Locate the cell with the specified text and output its [x, y] center coordinate. 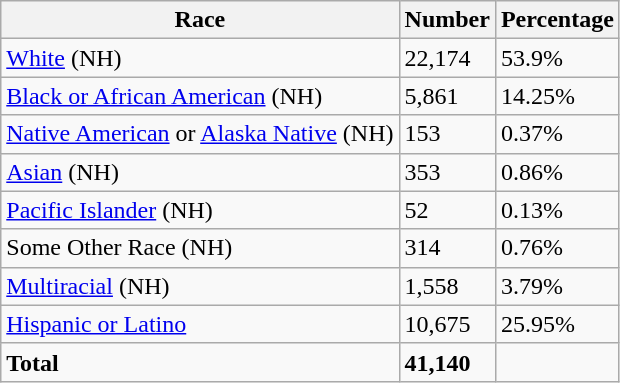
52 [447, 210]
353 [447, 172]
Black or African American (NH) [200, 96]
0.86% [557, 172]
153 [447, 134]
314 [447, 248]
10,675 [447, 324]
0.76% [557, 248]
0.13% [557, 210]
41,140 [447, 362]
Pacific Islander (NH) [200, 210]
Number [447, 20]
White (NH) [200, 58]
Native American or Alaska Native (NH) [200, 134]
Multiracial (NH) [200, 286]
Percentage [557, 20]
Asian (NH) [200, 172]
Some Other Race (NH) [200, 248]
14.25% [557, 96]
Total [200, 362]
25.95% [557, 324]
Race [200, 20]
3.79% [557, 286]
1,558 [447, 286]
Hispanic or Latino [200, 324]
0.37% [557, 134]
22,174 [447, 58]
5,861 [447, 96]
53.9% [557, 58]
